From the cell containing the given text, extract its center point as [X, Y] coordinate. 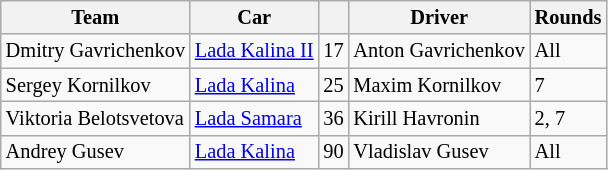
Sergey Kornilkov [96, 85]
17 [333, 51]
Lada Samara [254, 118]
Driver [440, 17]
Viktoria Belotsvetova [96, 118]
Kirill Havronin [440, 118]
36 [333, 118]
Team [96, 17]
Maxim Kornilkov [440, 85]
Anton Gavrichenkov [440, 51]
Lada Kalina II [254, 51]
Dmitry Gavrichenkov [96, 51]
25 [333, 85]
2, 7 [568, 118]
Car [254, 17]
Andrey Gusev [96, 152]
Rounds [568, 17]
Vladislav Gusev [440, 152]
7 [568, 85]
90 [333, 152]
